Search for the cell housing the specified text and yield its [x, y] center coordinate. 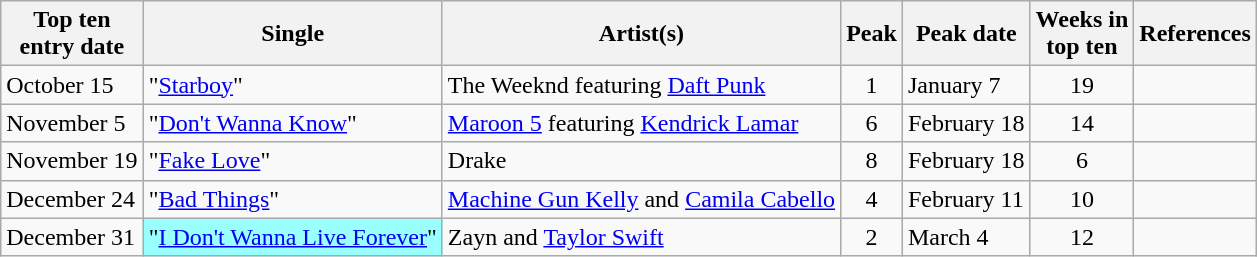
November 5 [72, 123]
Maroon 5 featuring Kendrick Lamar [641, 123]
"Starboy" [292, 85]
"Fake Love" [292, 161]
19 [1082, 85]
Top tenentry date [72, 34]
Single [292, 34]
January 7 [966, 85]
December 24 [72, 199]
The Weeknd featuring Daft Punk [641, 85]
"Bad Things" [292, 199]
March 4 [966, 237]
1 [872, 85]
Drake [641, 161]
Peak [872, 34]
"I Don't Wanna Live Forever" [292, 237]
"Don't Wanna Know" [292, 123]
12 [1082, 237]
Weeks intop ten [1082, 34]
Peak date [966, 34]
10 [1082, 199]
November 19 [72, 161]
2 [872, 237]
Machine Gun Kelly and Camila Cabello [641, 199]
4 [872, 199]
14 [1082, 123]
February 11 [966, 199]
Zayn and Taylor Swift [641, 237]
Artist(s) [641, 34]
December 31 [72, 237]
References [1196, 34]
8 [872, 161]
October 15 [72, 85]
